From the cell containing the given text, extract its center point as [x, y] coordinate. 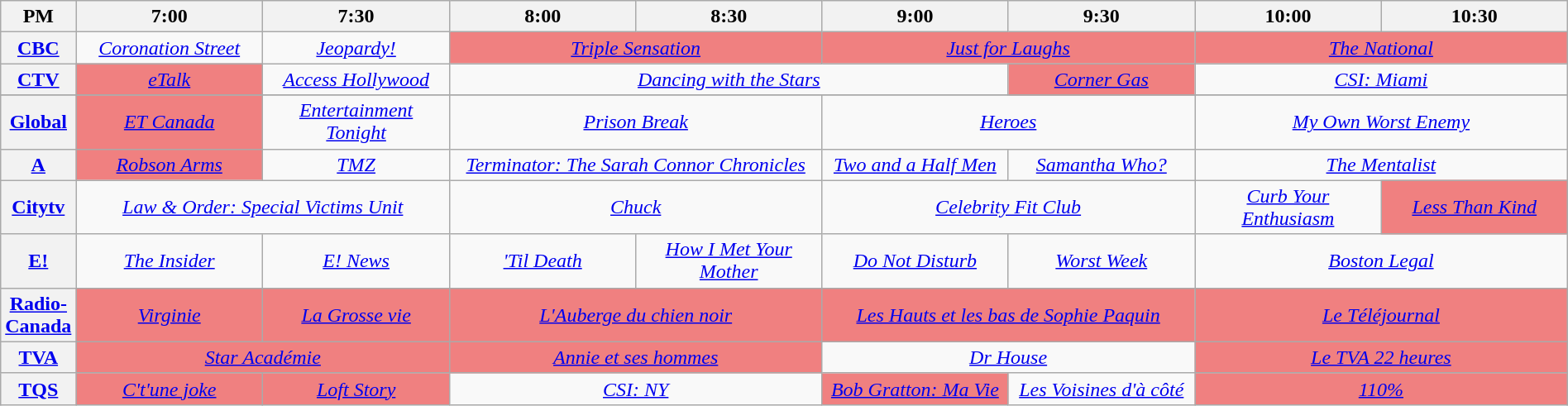
My Own Worst Enemy [1381, 122]
7:00 [170, 17]
Prison Break [636, 122]
Les Hauts et les bas de Sophie Paquin [1009, 314]
CSI: Miami [1381, 79]
10:00 [1288, 17]
The Insider [170, 261]
7:30 [356, 17]
Le Téléjournal [1381, 314]
Chuck [636, 207]
L'Auberge du chien noir [636, 314]
Robson Arms [170, 165]
TQS [38, 389]
Coronation Street [170, 48]
Heroes [1009, 122]
9:30 [1102, 17]
The National [1381, 48]
Do Not Disturb [915, 261]
Loft Story [356, 389]
Boston Legal [1381, 261]
8:30 [729, 17]
Terminator: The Sarah Connor Chronicles [636, 165]
10:30 [1474, 17]
Samantha Who? [1102, 165]
Entertainment Tonight [356, 122]
Curb Your Enthusiasm [1288, 207]
Worst Week [1102, 261]
Just for Laughs [1009, 48]
Dr House [1009, 357]
Dancing with the Stars [729, 79]
'Til Death [543, 261]
Celebrity Fit Club [1009, 207]
Le TVA 22 heures [1381, 357]
9:00 [915, 17]
8:00 [543, 17]
How I Met Your Mother [729, 261]
Jeopardy! [356, 48]
TMZ [356, 165]
Citytv [38, 207]
Corner Gas [1102, 79]
Law & Order: Special Victims Unit [263, 207]
110% [1381, 389]
La Grosse vie [356, 314]
Virginie [170, 314]
eTalk [170, 79]
Bob Gratton: Ma Vie [915, 389]
E! [38, 261]
Two and a Half Men [915, 165]
CSI: NY [636, 389]
Radio-Canada [38, 314]
Triple Sensation [636, 48]
Les Voisines d'à côté [1102, 389]
Global [38, 122]
Annie et ses hommes [636, 357]
The Mentalist [1381, 165]
E! News [356, 261]
TVA [38, 357]
ET Canada [170, 122]
Star Académie [263, 357]
Less Than Kind [1474, 207]
CBC [38, 48]
A [38, 165]
CTV [38, 79]
C't'une joke [170, 389]
Access Hollywood [356, 79]
PM [38, 17]
